Search for the cell housing the specified text and yield its (X, Y) center coordinate. 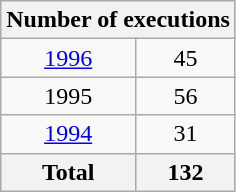
45 (186, 58)
Total (68, 172)
1995 (68, 96)
132 (186, 172)
56 (186, 96)
31 (186, 134)
1994 (68, 134)
Number of executions (118, 20)
1996 (68, 58)
